Extract the (x, y) coordinate from the center of the cell holding the provided text.  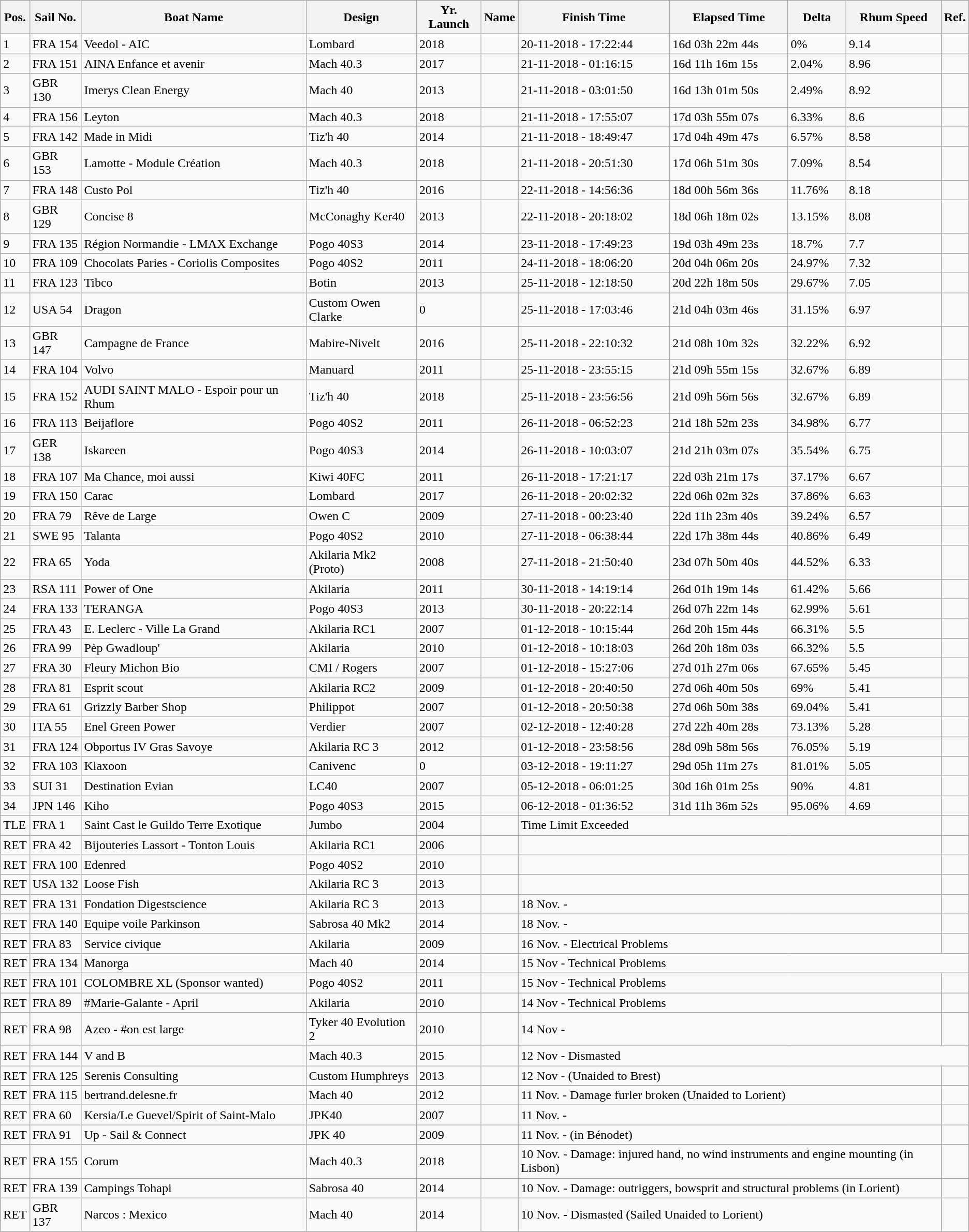
Verdier (361, 727)
#Marie-Galante - April (194, 1002)
Tyker 40 Evolution 2 (361, 1030)
6.33% (817, 117)
27d 06h 50m 38s (729, 707)
Talanta (194, 536)
FRA 139 (55, 1188)
26 (15, 648)
Grizzly Barber Shop (194, 707)
Imerys Clean Energy (194, 90)
17 (15, 450)
Canivenc (361, 766)
44.52% (817, 562)
6 (15, 164)
67.65% (817, 667)
18d 00h 56m 36s (729, 190)
2006 (449, 845)
11 (15, 283)
12 (15, 309)
18.7% (817, 243)
23 (15, 589)
Akilaria Mk2 (Proto) (361, 562)
15 (15, 396)
GBR 147 (55, 344)
TERANGA (194, 608)
26-11-2018 - 10:03:07 (594, 450)
25-11-2018 - 23:55:15 (594, 370)
FRA 42 (55, 845)
22d 11h 23m 40s (729, 516)
19d 03h 49m 23s (729, 243)
Bijouteries Lassort - Tonton Louis (194, 845)
13 (15, 344)
24-11-2018 - 18:06:20 (594, 263)
34.98% (817, 423)
11 Nov. - (in Bénodet) (730, 1135)
FRA 101 (55, 983)
USA 132 (55, 884)
RSA 111 (55, 589)
Service civique (194, 943)
FRA 142 (55, 137)
Iskareen (194, 450)
28 (15, 688)
Dragon (194, 309)
Fondation Digestscience (194, 904)
FRA 60 (55, 1115)
2 (15, 64)
27-11-2018 - 00:23:40 (594, 516)
27-11-2018 - 06:38:44 (594, 536)
Manuard (361, 370)
6.63 (893, 496)
Campagne de France (194, 344)
10 Nov. - Damage: outriggers, bowsprit and structural problems (in Lorient) (730, 1188)
81.01% (817, 766)
Campings Tohapi (194, 1188)
21-11-2018 - 01:16:15 (594, 64)
10 (15, 263)
SWE 95 (55, 536)
62.99% (817, 608)
26d 20h 18m 03s (729, 648)
26d 01h 19m 14s (729, 589)
32.22% (817, 344)
Up - Sail & Connect (194, 1135)
Power of One (194, 589)
01-12-2018 - 10:18:03 (594, 648)
16d 11h 16m 15s (729, 64)
22d 17h 38m 44s (729, 536)
16 Nov. - Electrical Problems (730, 943)
Delta (817, 18)
Custo Pol (194, 190)
21d 09h 55m 15s (729, 370)
21 (15, 536)
FRA 1 (55, 825)
V and B (194, 1056)
FRA 155 (55, 1161)
7.05 (893, 283)
Pèp Gwadloup' (194, 648)
Serenis Consulting (194, 1076)
6.75 (893, 450)
Sail No. (55, 18)
9 (15, 243)
Chocolats Paries - Coriolis Composites (194, 263)
26-11-2018 - 06:52:23 (594, 423)
GBR 137 (55, 1215)
JPK40 (361, 1115)
22-11-2018 - 14:56:36 (594, 190)
32 (15, 766)
29d 05h 11m 27s (729, 766)
Design (361, 18)
6.77 (893, 423)
30 (15, 727)
Mabire-Nivelt (361, 344)
Saint Cast le Guildo Terre Exotique (194, 825)
2008 (449, 562)
FRA 81 (55, 688)
39.24% (817, 516)
FRA 131 (55, 904)
Destination Evian (194, 786)
FRA 109 (55, 263)
7 (15, 190)
7.7 (893, 243)
31 (15, 747)
14 Nov - Technical Problems (730, 1002)
17d 06h 51m 30s (729, 164)
FRA 61 (55, 707)
FRA 123 (55, 283)
14 Nov - (730, 1030)
27d 22h 40m 28s (729, 727)
27d 06h 40m 50s (729, 688)
66.31% (817, 628)
21-11-2018 - 18:49:47 (594, 137)
Tibco (194, 283)
12 Nov - (Unaided to Brest) (730, 1076)
25-11-2018 - 23:56:56 (594, 396)
bertrand.delesne.fr (194, 1095)
Equipe voile Parkinson (194, 924)
Yr. Launch (449, 18)
30-11-2018 - 20:22:14 (594, 608)
21-11-2018 - 03:01:50 (594, 90)
Narcos : Mexico (194, 1215)
FRA 140 (55, 924)
6.49 (893, 536)
8.58 (893, 137)
5.19 (893, 747)
Région Normandie - LMAX Exchange (194, 243)
Finish Time (594, 18)
11 Nov. - Damage furler broken (Unaided to Lorient) (730, 1095)
Concise 8 (194, 216)
USA 54 (55, 309)
FRA 151 (55, 64)
19 (15, 496)
FRA 156 (55, 117)
8 (15, 216)
4.81 (893, 786)
26d 20h 15m 44s (729, 628)
Philippot (361, 707)
8.92 (893, 90)
SUI 31 (55, 786)
01-12-2018 - 20:50:38 (594, 707)
Carac (194, 496)
21d 08h 10m 32s (729, 344)
JPK 40 (361, 1135)
GBR 129 (55, 216)
AINA Enfance et avenir (194, 64)
6.67 (893, 477)
FRA 152 (55, 396)
Volvo (194, 370)
FRA 98 (55, 1030)
Leyton (194, 117)
5.66 (893, 589)
AUDI SAINT MALO - Espoir pour un Rhum (194, 396)
18d 06h 18m 02s (729, 216)
06-12-2018 - 01:36:52 (594, 806)
5.45 (893, 667)
16 (15, 423)
37.86% (817, 496)
Esprit scout (194, 688)
5 (15, 137)
25-11-2018 - 22:10:32 (594, 344)
Jumbo (361, 825)
TLE (15, 825)
E. Leclerc - Ville La Grand (194, 628)
Corum (194, 1161)
5.05 (893, 766)
1 (15, 44)
FRA 115 (55, 1095)
Kersia/Le Guevel/Spirit of Saint-Malo (194, 1115)
Loose Fish (194, 884)
20-11-2018 - 17:22:44 (594, 44)
95.06% (817, 806)
66.32% (817, 648)
22-11-2018 - 20:18:02 (594, 216)
FRA 150 (55, 496)
21-11-2018 - 17:55:07 (594, 117)
14 (15, 370)
8.54 (893, 164)
20 (15, 516)
FRA 144 (55, 1056)
7.32 (893, 263)
LC40 (361, 786)
01-12-2018 - 20:40:50 (594, 688)
Ref. (955, 18)
Kiwi 40FC (361, 477)
27 (15, 667)
90% (817, 786)
6.97 (893, 309)
Manorga (194, 963)
35.54% (817, 450)
8.08 (893, 216)
Ma Chance, moi aussi (194, 477)
40.86% (817, 536)
Rêve de Large (194, 516)
05-12-2018 - 06:01:25 (594, 786)
CMI / Rogers (361, 667)
Owen C (361, 516)
4.69 (893, 806)
16d 13h 01m 50s (729, 90)
FRA 148 (55, 190)
25-11-2018 - 17:03:46 (594, 309)
10 Nov. - Damage: injured hand, no wind instruments and engine mounting (in Lisbon) (730, 1161)
Sabrosa 40 Mk2 (361, 924)
Yoda (194, 562)
FRA 99 (55, 648)
6.33 (893, 562)
7.09% (817, 164)
2.49% (817, 90)
FRA 103 (55, 766)
3 (15, 90)
FRA 65 (55, 562)
6.57 (893, 516)
Custom Owen Clarke (361, 309)
27d 01h 27m 06s (729, 667)
Akilaria RC2 (361, 688)
McConaghy Ker40 (361, 216)
26-11-2018 - 17:21:17 (594, 477)
Botin (361, 283)
8.6 (893, 117)
FRA 125 (55, 1076)
23d 07h 50m 40s (729, 562)
4 (15, 117)
23-11-2018 - 17:49:23 (594, 243)
26-11-2018 - 20:02:32 (594, 496)
25-11-2018 - 12:18:50 (594, 283)
Edenred (194, 865)
25 (15, 628)
8.96 (893, 64)
Made in Midi (194, 137)
FRA 89 (55, 1002)
Pos. (15, 18)
21d 18h 52m 23s (729, 423)
GBR 130 (55, 90)
21-11-2018 - 20:51:30 (594, 164)
20d 22h 18m 50s (729, 283)
ITA 55 (55, 727)
29.67% (817, 283)
JPN 146 (55, 806)
22 (15, 562)
FRA 134 (55, 963)
Obportus IV Gras Savoye (194, 747)
12 Nov - Dismasted (743, 1056)
17d 03h 55m 07s (729, 117)
18 (15, 477)
34 (15, 806)
2.04% (817, 64)
FRA 154 (55, 44)
FRA 43 (55, 628)
FRA 124 (55, 747)
8.18 (893, 190)
5.61 (893, 608)
Veedol - AIC (194, 44)
Enel Green Power (194, 727)
0% (817, 44)
73.13% (817, 727)
24.97% (817, 263)
GER 138 (55, 450)
FRA 133 (55, 608)
69.04% (817, 707)
FRA 104 (55, 370)
21d 21h 03m 07s (729, 450)
Name (500, 18)
Time Limit Exceeded (730, 825)
02-12-2018 - 12:40:28 (594, 727)
FRA 79 (55, 516)
11.76% (817, 190)
61.42% (817, 589)
FRA 30 (55, 667)
33 (15, 786)
10 Nov. - Dismasted (Sailed Unaided to Lorient) (730, 1215)
COLOMBRE XL (Sponsor wanted) (194, 983)
31.15% (817, 309)
69% (817, 688)
27-11-2018 - 21:50:40 (594, 562)
Elapsed Time (729, 18)
29 (15, 707)
FRA 135 (55, 243)
21d 09h 56m 56s (729, 396)
37.17% (817, 477)
FRA 91 (55, 1135)
11 Nov. - (730, 1115)
13.15% (817, 216)
17d 04h 49m 47s (729, 137)
31d 11h 36m 52s (729, 806)
01-12-2018 - 10:15:44 (594, 628)
22d 03h 21m 17s (729, 477)
GBR 153 (55, 164)
20d 04h 06m 20s (729, 263)
26d 07h 22m 14s (729, 608)
24 (15, 608)
Custom Humphreys (361, 1076)
Azeo - #on est large (194, 1030)
Beijaflore (194, 423)
76.05% (817, 747)
FRA 107 (55, 477)
6.92 (893, 344)
30d 16h 01m 25s (729, 786)
Sabrosa 40 (361, 1188)
9.14 (893, 44)
30-11-2018 - 14:19:14 (594, 589)
21d 04h 03m 46s (729, 309)
FRA 113 (55, 423)
Boat Name (194, 18)
2004 (449, 825)
Kiho (194, 806)
FRA 100 (55, 865)
03-12-2018 - 19:11:27 (594, 766)
FRA 83 (55, 943)
Rhum Speed (893, 18)
22d 06h 02m 32s (729, 496)
16d 03h 22m 44s (729, 44)
6.57% (817, 137)
Fleury Michon Bio (194, 667)
5.28 (893, 727)
Lamotte - Module Création (194, 164)
28d 09h 58m 56s (729, 747)
01-12-2018 - 23:58:56 (594, 747)
01-12-2018 - 15:27:06 (594, 667)
Klaxoon (194, 766)
